Search for the cell housing the specified text and yield its (x, y) center coordinate. 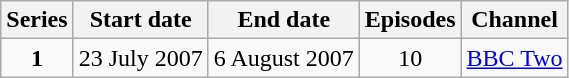
Start date (140, 20)
Series (37, 20)
Channel (514, 20)
10 (410, 58)
BBC Two (514, 58)
1 (37, 58)
End date (284, 20)
6 August 2007 (284, 58)
23 July 2007 (140, 58)
Episodes (410, 20)
